Find where the given text appears and provide that cell's center as [X, Y] coordinate. 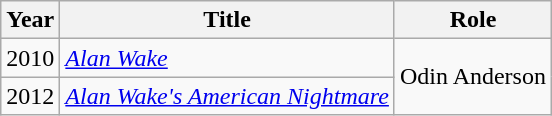
2010 [30, 58]
Title [228, 20]
Alan Wake's American Nightmare [228, 96]
Odin Anderson [472, 77]
Alan Wake [228, 58]
Year [30, 20]
2012 [30, 96]
Role [472, 20]
